Identify which cell holds the provided text, then report its [X, Y] central coordinate. 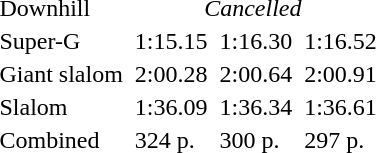
1:36.09 [171, 107]
2:00.28 [171, 74]
1:16.30 [256, 41]
1:15.15 [171, 41]
2:00.64 [256, 74]
1:36.34 [256, 107]
